Identify which cell holds the provided text, then report its [X, Y] central coordinate. 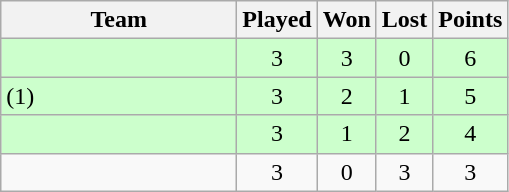
Team [119, 20]
5 [470, 96]
Played [277, 20]
6 [470, 58]
(1) [119, 96]
Points [470, 20]
Won [346, 20]
4 [470, 134]
Lost [404, 20]
